Identify which cell holds the provided text, then report its [x, y] central coordinate. 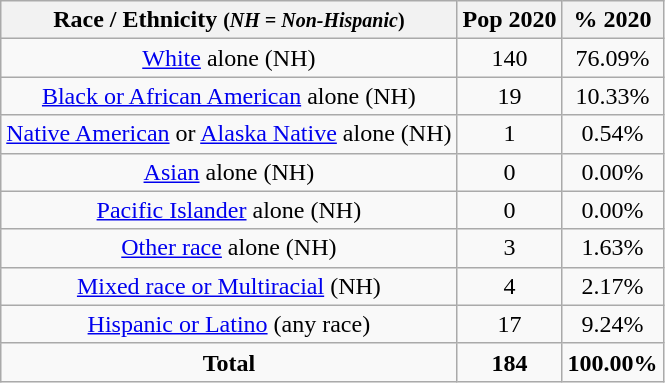
1.63% [612, 248]
76.09% [612, 58]
Race / Ethnicity (NH = Non-Hispanic) [229, 20]
Asian alone (NH) [229, 172]
10.33% [612, 96]
4 [510, 286]
Native American or Alaska Native alone (NH) [229, 134]
1 [510, 134]
Hispanic or Latino (any race) [229, 324]
Pop 2020 [510, 20]
White alone (NH) [229, 58]
% 2020 [612, 20]
2.17% [612, 286]
3 [510, 248]
0.54% [612, 134]
Black or African American alone (NH) [229, 96]
100.00% [612, 362]
Other race alone (NH) [229, 248]
9.24% [612, 324]
19 [510, 96]
Pacific Islander alone (NH) [229, 210]
140 [510, 58]
184 [510, 362]
17 [510, 324]
Mixed race or Multiracial (NH) [229, 286]
Total [229, 362]
